For the text-containing cell, return its midpoint in [x, y] coordinate format. 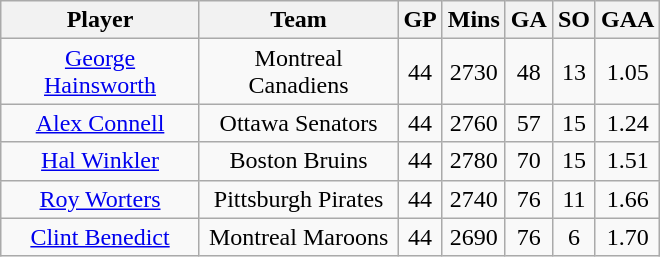
Team [298, 20]
1.66 [627, 199]
6 [574, 237]
2780 [474, 161]
1.05 [627, 72]
George Hainsworth [100, 72]
Montreal Canadiens [298, 72]
1.51 [627, 161]
1.70 [627, 237]
SO [574, 20]
Hal Winkler [100, 161]
Clint Benedict [100, 237]
2740 [474, 199]
GA [528, 20]
GP [420, 20]
2730 [474, 72]
Alex Connell [100, 123]
70 [528, 161]
48 [528, 72]
11 [574, 199]
2690 [474, 237]
Pittsburgh Pirates [298, 199]
Ottawa Senators [298, 123]
57 [528, 123]
2760 [474, 123]
Roy Worters [100, 199]
Mins [474, 20]
Player [100, 20]
13 [574, 72]
Montreal Maroons [298, 237]
Boston Bruins [298, 161]
GAA [627, 20]
1.24 [627, 123]
